Return [x, y] of the center of cell containing provided text 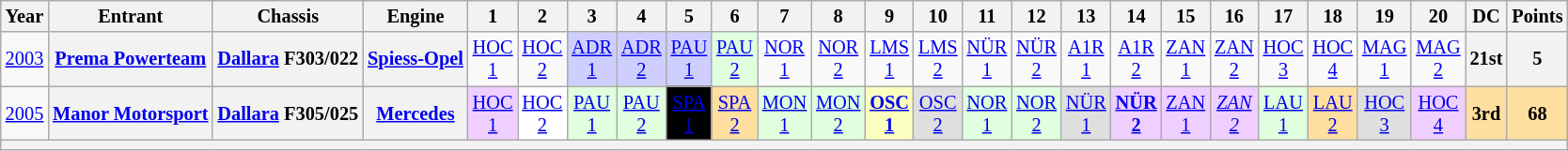
17 [1284, 16]
MON1 [784, 113]
8 [839, 16]
Entrant [130, 16]
Mercedes [416, 113]
MON2 [839, 113]
A1R1 [1087, 59]
Manor Motorsport [130, 113]
16 [1234, 16]
12 [1036, 16]
Spiess-Opel [416, 59]
9 [889, 16]
SPA2 [735, 113]
Engine [416, 16]
Points [1537, 16]
Year [24, 16]
OSC1 [889, 113]
2003 [24, 59]
LMS1 [889, 59]
11 [987, 16]
20 [1438, 16]
2005 [24, 113]
1 [493, 16]
Prema Powerteam [130, 59]
18 [1333, 16]
6 [735, 16]
19 [1384, 16]
2 [541, 16]
MAG1 [1384, 59]
OSC2 [938, 113]
3rd [1487, 113]
68 [1537, 113]
21st [1487, 59]
LAU1 [1284, 113]
15 [1185, 16]
MAG2 [1438, 59]
LAU2 [1333, 113]
LMS2 [938, 59]
ADR2 [641, 59]
A1R2 [1137, 59]
Dallara F303/022 [288, 59]
7 [784, 16]
Chassis [288, 16]
10 [938, 16]
13 [1087, 16]
DC [1487, 16]
3 [592, 16]
4 [641, 16]
ADR1 [592, 59]
14 [1137, 16]
Dallara F305/025 [288, 113]
SPA1 [690, 113]
